From the cell containing the given text, extract its center point as [x, y] coordinate. 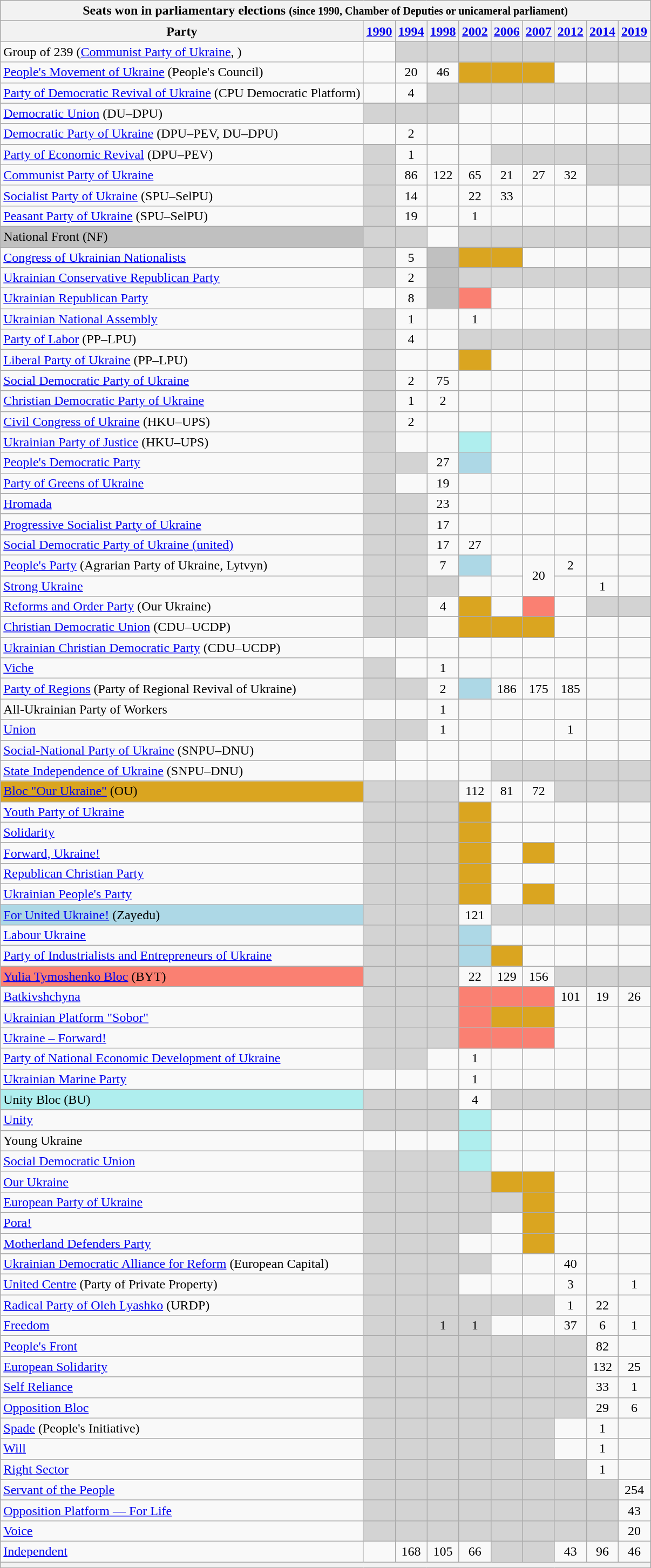
8 [411, 298]
Party of National Economic Development of Ukraine [182, 1058]
European Solidarity [182, 1367]
129 [506, 976]
26 [634, 997]
Spade (People's Initiative) [182, 1428]
2012 [570, 31]
Ukrainian People's Party [182, 894]
1990 [379, 31]
Ukrainian Conservative Republican Party [182, 278]
Strong Ukraine [182, 586]
40 [570, 1264]
32 [570, 175]
Seats won in parliamentary elections (since 1990, Chamber of Deputies or unicameral parliament) [325, 11]
Party of Economic Revival (DPU–PEV) [182, 154]
72 [539, 791]
Solidarity [182, 832]
Unity [182, 1120]
66 [475, 1551]
Reforms and Order Party (Our Ukraine) [182, 607]
105 [443, 1551]
Social Democratic Union [182, 1161]
29 [602, 1408]
Ukrainian Christian Democratic Party (CDU–UCDP) [182, 648]
All-Ukrainian Party of Workers [182, 709]
21 [506, 175]
7 [443, 565]
Democratic Party of Ukraine (DPU–PEV, DU–DPU) [182, 134]
1998 [443, 31]
Forward, Ukraine! [182, 853]
86 [411, 175]
Democratic Union (DU–DPU) [182, 113]
Opposition Bloc [182, 1408]
186 [506, 689]
For United Ukraine! (Zayedu) [182, 915]
82 [602, 1346]
Social Democratic Party of Ukraine [182, 381]
112 [475, 791]
23 [443, 504]
Will [182, 1449]
2002 [475, 31]
Civil Congress of Ukraine (HKU–UPS) [182, 422]
14 [411, 195]
Batkivshchyna [182, 997]
81 [506, 791]
2007 [539, 31]
Yulia Tymoshenko Bloc (BYT) [182, 976]
Ukrainian Democratic Alliance for Reform (European Capital) [182, 1264]
Social-National Party of Ukraine (SNPU–DNU) [182, 750]
Pora! [182, 1223]
2014 [602, 31]
European Party of Ukraine [182, 1202]
Party of Labor (PP–LPU) [182, 340]
Bloc "Our Ukraine" (OU) [182, 791]
People's Party (Agrarian Party of Ukraine, Lytvyn) [182, 565]
254 [634, 1490]
Socialist Party of Ukraine (SPU–SelPU) [182, 195]
5 [411, 257]
Opposition Platform — For Life [182, 1510]
Party of Greens of Ukraine [182, 483]
3 [570, 1285]
Radical Party of Oleh Lyashko (URDP) [182, 1305]
Our Ukraine [182, 1182]
185 [570, 689]
132 [602, 1367]
2006 [506, 31]
Party of Industrialists and Entrepreneurs of Ukraine [182, 956]
Voice [182, 1531]
Unity Bloc (BU) [182, 1099]
Liberal Party of Ukraine (PP–LPU) [182, 360]
25 [634, 1367]
Ukrainian National Assembly [182, 319]
Ukrainian Platform "Sobor" [182, 1017]
Christian Democratic Union (CDU–UCDP) [182, 627]
Social Democratic Party of Ukraine (united) [182, 545]
Union [182, 730]
Freedom [182, 1326]
Communist Party of Ukraine [182, 175]
1994 [411, 31]
101 [570, 997]
Party of Regions (Party of Regional Revival of Ukraine) [182, 689]
122 [443, 175]
People's Movement of Ukraine (People's Council) [182, 72]
Self Reliance [182, 1387]
Congress of Ukrainian Nationalists [182, 257]
121 [475, 915]
Young Ukraine [182, 1141]
Ukraine – Forward! [182, 1038]
96 [602, 1551]
Viche [182, 668]
75 [443, 381]
Ukrainian Republican Party [182, 298]
Right Sector [182, 1469]
Party [182, 31]
Ukrainian Party of Justice (HKU–UPS) [182, 442]
Party of Democratic Revival of Ukraine (CPU Democratic Platform) [182, 93]
Group of 239 (Communist Party of Ukraine, ) [182, 52]
Youth Party of Ukraine [182, 812]
People's Democratic Party [182, 463]
65 [475, 175]
Hromada [182, 504]
Servant of the People [182, 1490]
156 [539, 976]
37 [570, 1326]
Labour Ukraine [182, 935]
175 [539, 689]
State Independence of Ukraine (SNPU–DNU) [182, 771]
Peasant Party of Ukraine (SPU–SelPU) [182, 216]
2019 [634, 31]
United Centre (Party of Private Property) [182, 1285]
Motherland Defenders Party [182, 1243]
Progressive Socialist Party of Ukraine [182, 524]
Republican Christian Party [182, 873]
National Front (NF) [182, 236]
Independent [182, 1551]
Christian Democratic Party of Ukraine [182, 401]
People's Front [182, 1346]
Ukrainian Marine Party [182, 1079]
168 [411, 1551]
